Scan for the cell matching the given text and deliver its [X, Y] coordinate at center. 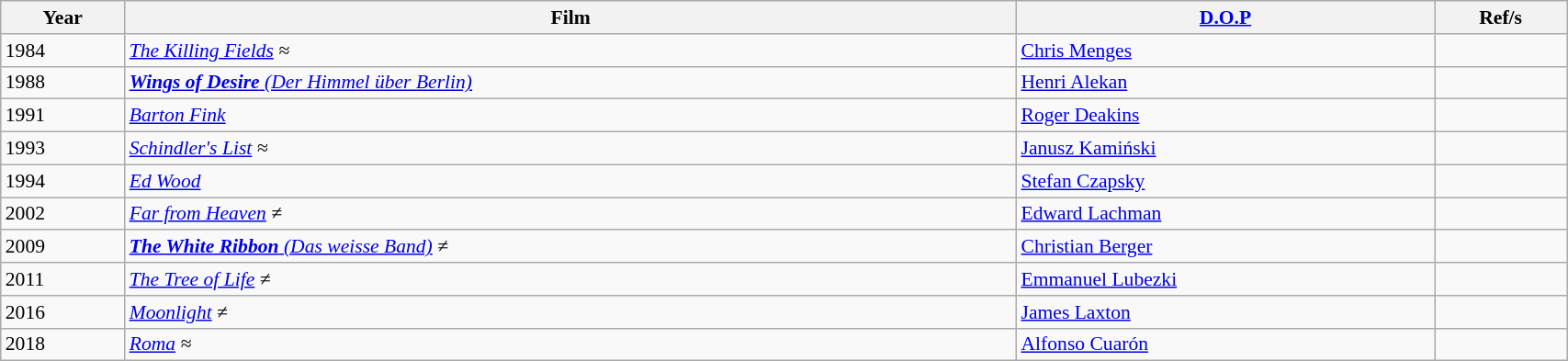
The Tree of Life ≠ [571, 279]
Moonlight ≠ [571, 312]
Edward Lachman [1225, 214]
2018 [62, 344]
The Killing Fields ≈ [571, 51]
Janusz Kamiński [1225, 149]
Year [62, 17]
Henri Alekan [1225, 83]
Roma ≈ [571, 344]
Barton Fink [571, 116]
Schindler's List ≈ [571, 149]
Roger Deakins [1225, 116]
Alfonso Cuarón [1225, 344]
2016 [62, 312]
1991 [62, 116]
Wings of Desire (Der Himmel über Berlin) [571, 83]
Emmanuel Lubezki [1225, 279]
2011 [62, 279]
Christian Berger [1225, 247]
Ref/s [1501, 17]
Film [571, 17]
D.O.P [1225, 17]
1984 [62, 51]
Chris Menges [1225, 51]
Far from Heaven ≠ [571, 214]
1988 [62, 83]
Ed Wood [571, 181]
1993 [62, 149]
1994 [62, 181]
2002 [62, 214]
2009 [62, 247]
The White Ribbon (Das weisse Band) ≠ [571, 247]
James Laxton [1225, 312]
Stefan Czapsky [1225, 181]
